Output the [X, Y] coordinate of the center of the cell containing the given text.  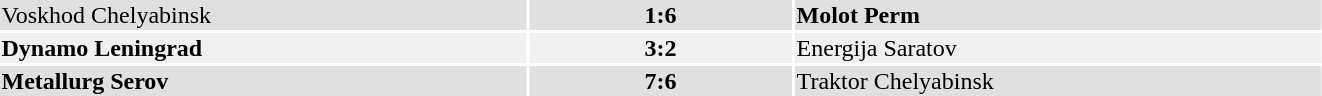
Energija Saratov [1058, 48]
Dynamo Leningrad [263, 48]
Voskhod Chelyabinsk [263, 15]
1:6 [660, 15]
3:2 [660, 48]
7:6 [660, 81]
Metallurg Serov [263, 81]
Molot Perm [1058, 15]
Traktor Chelyabinsk [1058, 81]
